Provide the (X, Y) coordinate of the cell's center where the given text is located.  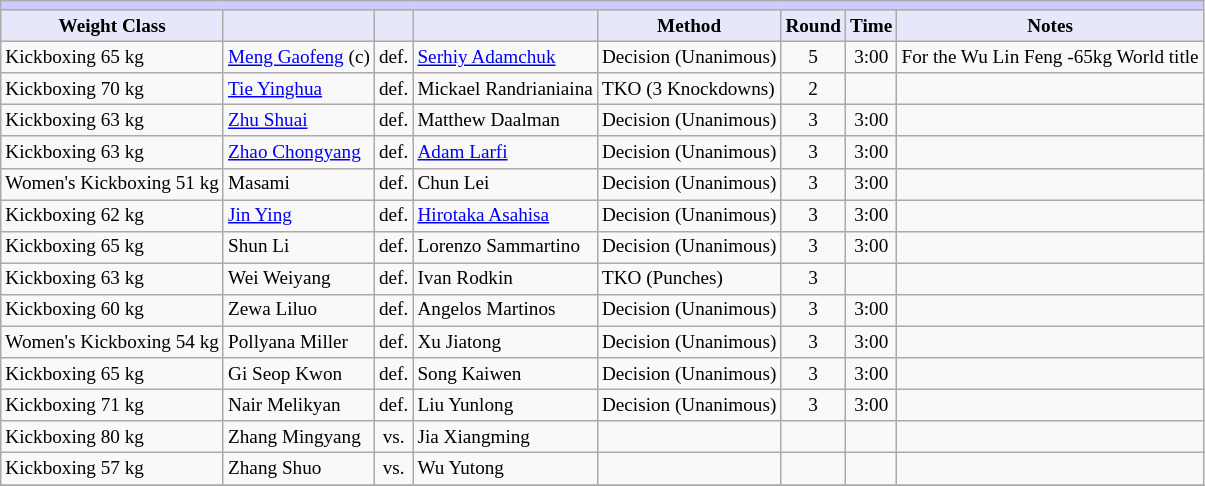
Serhiy Adamchuk (505, 57)
Method (688, 26)
Hirotaka Asahisa (505, 216)
Mickael Randrianiaina (505, 89)
Angelos Martinos (505, 310)
Gi Seop Kwon (298, 374)
Song Kaiwen (505, 374)
Zewa Liluo (298, 310)
Tie Yinghua (298, 89)
Pollyana Miller (298, 342)
Kickboxing 70 kg (112, 89)
TKO (Punches) (688, 279)
Kickboxing 62 kg (112, 216)
Zhang Shuo (298, 469)
Chun Lei (505, 184)
Xu Jiatong (505, 342)
Nair Melikyan (298, 405)
Kickboxing 57 kg (112, 469)
2 (814, 89)
Jin Ying (298, 216)
Zhang Mingyang (298, 437)
Meng Gaofeng (c) (298, 57)
Women's Kickboxing 54 kg (112, 342)
Lorenzo Sammartino (505, 247)
Shun Li (298, 247)
Kickboxing 80 kg (112, 437)
Zhao Chongyang (298, 152)
Wu Yutong (505, 469)
Jia Xiangming (505, 437)
For the Wu Lin Feng -65kg World title (1050, 57)
5 (814, 57)
Weight Class (112, 26)
TKO (3 Knockdowns) (688, 89)
Women's Kickboxing 51 kg (112, 184)
Kickboxing 60 kg (112, 310)
Kickboxing 71 kg (112, 405)
Liu Yunlong (505, 405)
Ivan Rodkin (505, 279)
Adam Larfi (505, 152)
Masami (298, 184)
Round (814, 26)
Zhu Shuai (298, 121)
Time (870, 26)
Matthew Daalman (505, 121)
Wei Weiyang (298, 279)
Notes (1050, 26)
